Output the (X, Y) coordinate of the center of the cell containing the given text.  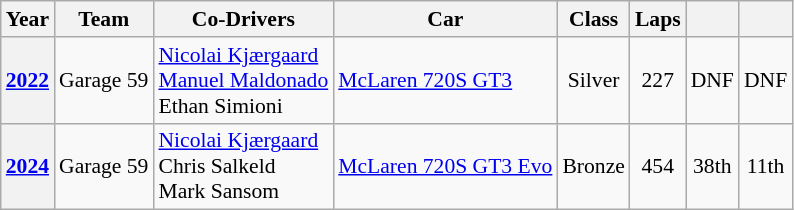
Nicolai Kjærgaard Chris Salkeld Mark Sansom (243, 166)
2024 (28, 166)
Co-Drivers (243, 19)
McLaren 720S GT3 Evo (445, 166)
Nicolai Kjærgaard Manuel Maldonado Ethan Simioni (243, 80)
Laps (658, 19)
Bronze (593, 166)
11th (766, 166)
38th (712, 166)
2022 (28, 80)
454 (658, 166)
Team (104, 19)
Silver (593, 80)
Class (593, 19)
227 (658, 80)
McLaren 720S GT3 (445, 80)
Year (28, 19)
Car (445, 19)
